Detect which cell encompasses the target text, then output its (X, Y) center coordinate. 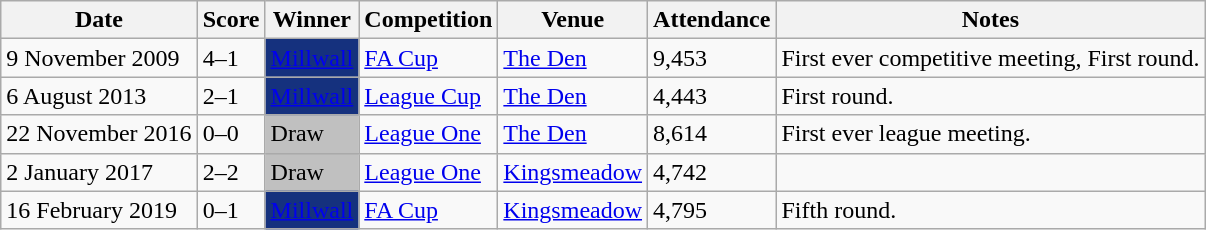
Attendance (712, 20)
4,443 (712, 96)
2 January 2017 (99, 172)
2–1 (231, 96)
0–1 (231, 210)
16 February 2019 (99, 210)
Date (99, 20)
Winner (312, 20)
Competition (428, 20)
First ever league meeting. (990, 134)
First round. (990, 96)
2–2 (231, 172)
0–0 (231, 134)
Venue (573, 20)
Fifth round. (990, 210)
8,614 (712, 134)
9 November 2009 (99, 58)
9,453 (712, 58)
4,742 (712, 172)
6 August 2013 (99, 96)
22 November 2016 (99, 134)
Notes (990, 20)
First ever competitive meeting, First round. (990, 58)
4–1 (231, 58)
4,795 (712, 210)
League Cup (428, 96)
Score (231, 20)
